Extract the (x, y) coordinate from the center of the cell holding the provided text.  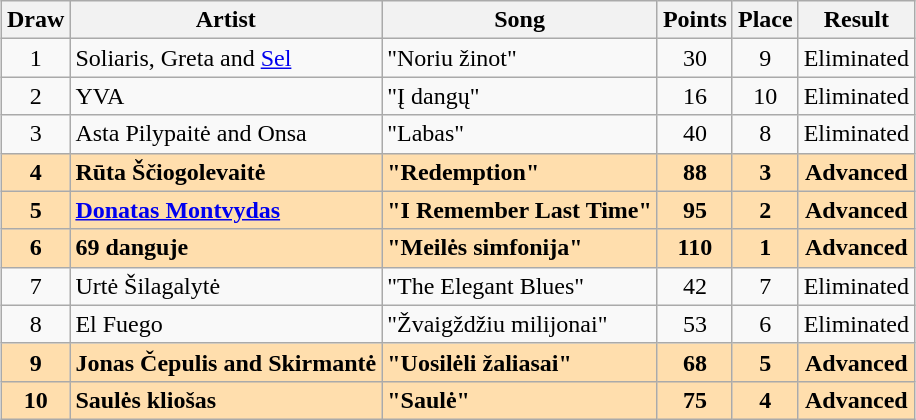
El Fuego (226, 324)
40 (694, 134)
95 (694, 210)
"Redemption" (520, 172)
69 danguje (226, 248)
Place (765, 20)
53 (694, 324)
75 (694, 400)
Soliaris, Greta and Sel (226, 58)
110 (694, 248)
Points (694, 20)
Asta Pilypaitė and Onsa (226, 134)
"I Remember Last Time" (520, 210)
Jonas Čepulis and Skirmantė (226, 362)
"The Elegant Blues" (520, 286)
"Žvaigždžiu milijonai" (520, 324)
30 (694, 58)
Result (856, 20)
"Labas" (520, 134)
42 (694, 286)
Song (520, 20)
16 (694, 96)
Draw (35, 20)
"Į dangų" (520, 96)
Urtė Šilagalytė (226, 286)
Donatas Montvydas (226, 210)
"Noriu žinot" (520, 58)
Artist (226, 20)
"Meilės simfonija" (520, 248)
"Uosilėli žaliasai" (520, 362)
"Saulė" (520, 400)
88 (694, 172)
Saulės kliošas (226, 400)
Rūta Ščiogolevaitė (226, 172)
68 (694, 362)
YVA (226, 96)
